Find where the given text appears and provide that cell's center as [X, Y] coordinate. 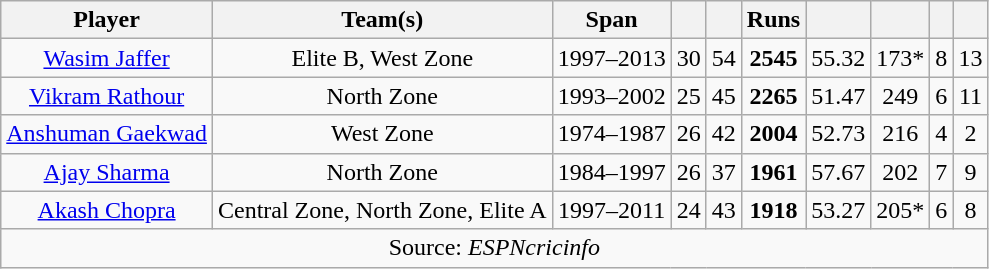
1974–1987 [612, 134]
30 [688, 58]
Central Zone, North Zone, Elite A [382, 210]
West Zone [382, 134]
2545 [773, 58]
13 [970, 58]
1997–2013 [612, 58]
Wasim Jaffer [107, 58]
53.27 [838, 210]
24 [688, 210]
4 [942, 134]
7 [942, 172]
249 [900, 96]
43 [724, 210]
45 [724, 96]
205* [900, 210]
Runs [773, 20]
Player [107, 20]
Span [612, 20]
55.32 [838, 58]
Anshuman Gaekwad [107, 134]
173* [900, 58]
2265 [773, 96]
Akash Chopra [107, 210]
Ajay Sharma [107, 172]
Elite B, West Zone [382, 58]
Team(s) [382, 20]
1984–1997 [612, 172]
9 [970, 172]
1961 [773, 172]
Source: ESPNcricinfo [494, 248]
25 [688, 96]
42 [724, 134]
2004 [773, 134]
1918 [773, 210]
Vikram Rathour [107, 96]
1997–2011 [612, 210]
52.73 [838, 134]
216 [900, 134]
1993–2002 [612, 96]
11 [970, 96]
2 [970, 134]
57.67 [838, 172]
51.47 [838, 96]
202 [900, 172]
54 [724, 58]
37 [724, 172]
